For the text-containing cell, return its midpoint in [X, Y] coordinate format. 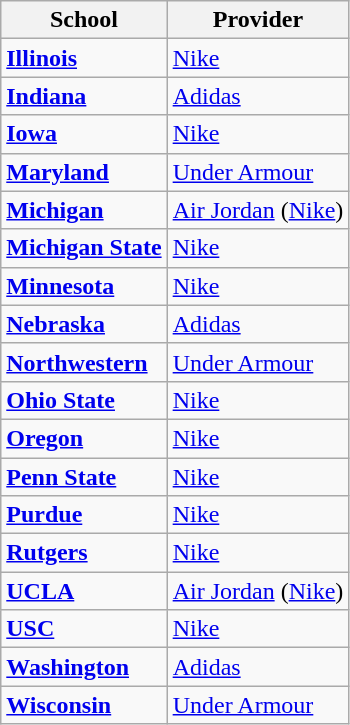
Washington [84, 667]
Nebraska [84, 324]
USC [84, 629]
Northwestern [84, 362]
Wisconsin [84, 705]
Penn State [84, 477]
UCLA [84, 591]
Iowa [84, 134]
Illinois [84, 58]
Michigan [84, 210]
Oregon [84, 438]
Rutgers [84, 553]
Ohio State [84, 400]
Maryland [84, 172]
School [84, 20]
Provider [258, 20]
Purdue [84, 515]
Indiana [84, 96]
Michigan State [84, 248]
Minnesota [84, 286]
